Provide the [X, Y] coordinate of the cell's center where the given text is located.  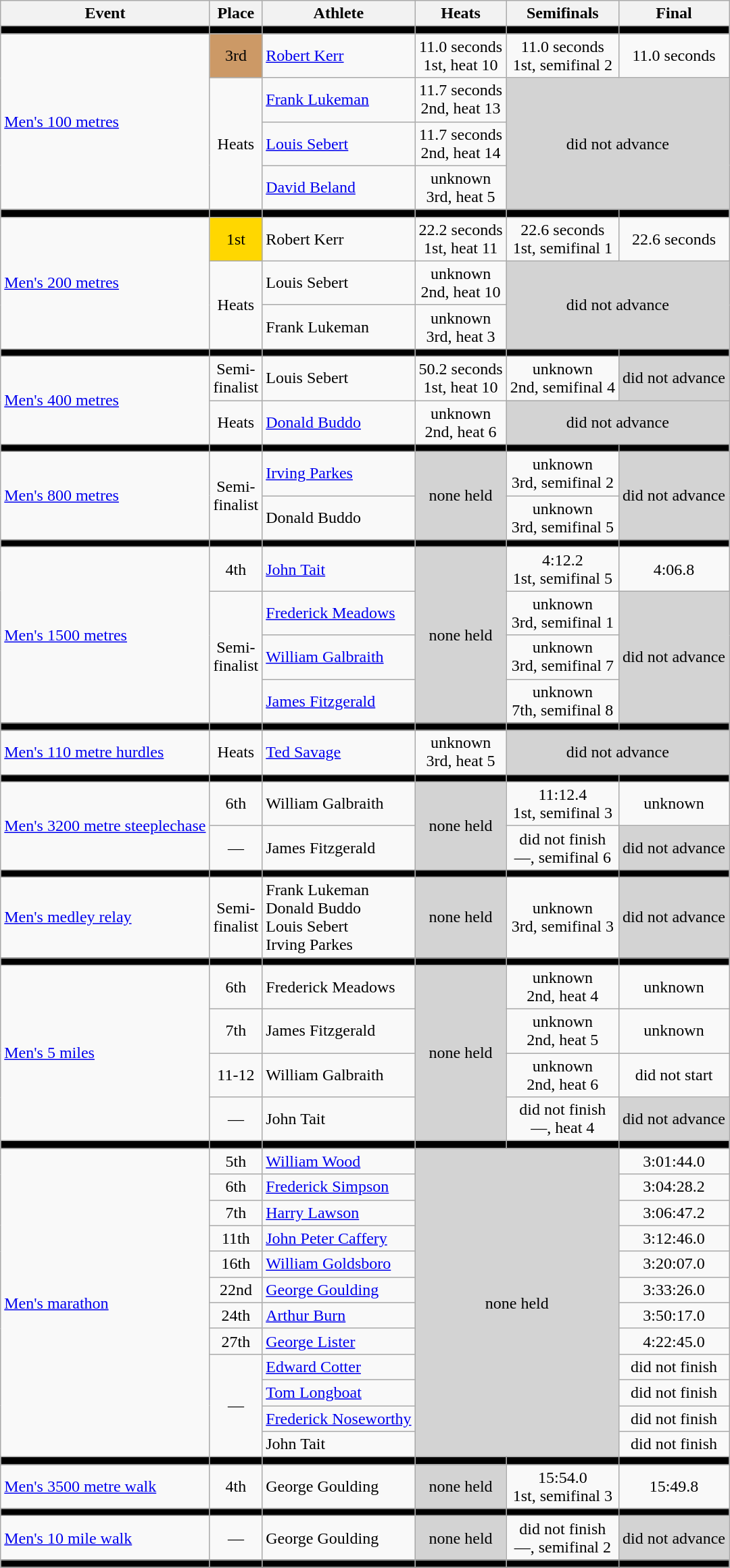
22.6 seconds [675, 239]
1st [236, 239]
Harry Lawson [339, 1213]
Final [675, 14]
11th [236, 1238]
Irving Parkes [339, 474]
Event [105, 14]
3:04:28.2 [675, 1187]
William Wood [339, 1161]
11-12 [236, 1076]
did not finish —, semifinal 6 [562, 847]
3:50:17.0 [675, 1315]
3:06:47.2 [675, 1213]
did not finish —, heat 4 [562, 1119]
15:49.8 [675, 1486]
22nd [236, 1290]
Tom Longboat [339, 1392]
did not finish —, semifinal 2 [562, 1538]
11:12.4 1st, semifinal 3 [562, 804]
unknown 3rd, semifinal 5 [562, 517]
David Beland [339, 188]
Frederick Noseworthy [339, 1418]
Ted Savage [339, 753]
did not start [675, 1076]
5th [236, 1161]
22.2 seconds 1st, heat 11 [461, 239]
Edward Cotter [339, 1367]
11.0 seconds 1st, heat 10 [461, 55]
unknown 2nd, semifinal 4 [562, 378]
unknown 3rd, heat 3 [461, 327]
Men's 400 metres [105, 400]
Men's marathon [105, 1303]
Men's 3500 metre walk [105, 1486]
unknown 2nd, heat 10 [461, 282]
11.0 seconds 1st, semifinal 2 [562, 55]
3:12:46.0 [675, 1238]
11.0 seconds [675, 55]
unknown 3rd, semifinal 1 [562, 613]
16th [236, 1264]
27th [236, 1341]
Frederick Simpson [339, 1187]
4:06.8 [675, 569]
Athlete [339, 14]
24th [236, 1315]
John Peter Caffery [339, 1238]
Place [236, 14]
11.7 seconds 2nd, heat 14 [461, 143]
Frank Lukeman Donald Buddo Louis Sebert Irving Parkes [339, 917]
Men's 110 metre hurdles [105, 753]
Men's 5 miles [105, 1053]
unknown 2nd, heat 5 [562, 1031]
William Goldsboro [339, 1264]
4:12.2 1st, semifinal 5 [562, 569]
15:54.0 1st, semifinal 3 [562, 1486]
George Lister [339, 1341]
Men's 1500 metres [105, 635]
Men's 200 metres [105, 282]
11.7 seconds 2nd, heat 13 [461, 100]
unknown 3rd, semifinal 2 [562, 474]
Arthur Burn [339, 1315]
22.6 seconds 1st, semifinal 1 [562, 239]
4:22:45.0 [675, 1341]
Men's medley relay [105, 917]
3:01:44.0 [675, 1161]
Men's 100 metres [105, 122]
unknown 7th, semifinal 8 [562, 701]
Men's 3200 metre steeplechase [105, 826]
Men's 800 metres [105, 496]
3:20:07.0 [675, 1264]
50.2 seconds 1st, heat 10 [461, 378]
unknown 3rd, semifinal 7 [562, 657]
unknown 3rd, semifinal 3 [562, 917]
3rd [236, 55]
3:33:26.0 [675, 1290]
Men's 10 mile walk [105, 1538]
Semifinals [562, 14]
unknown 2nd, heat 4 [562, 988]
